Extract the [X, Y] coordinate from the center of the cell holding the provided text.  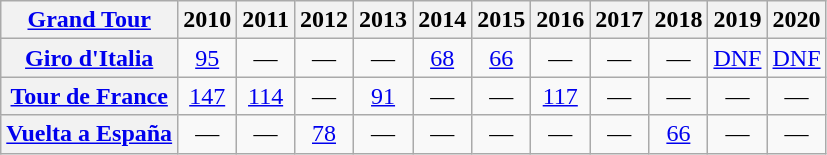
2016 [560, 20]
68 [442, 58]
Grand Tour [90, 20]
2011 [266, 20]
114 [266, 96]
78 [324, 134]
2010 [208, 20]
Giro d'Italia [90, 58]
91 [384, 96]
Vuelta a España [90, 134]
2018 [678, 20]
117 [560, 96]
2012 [324, 20]
2019 [738, 20]
Tour de France [90, 96]
95 [208, 58]
147 [208, 96]
2014 [442, 20]
2020 [796, 20]
2017 [620, 20]
2015 [502, 20]
2013 [384, 20]
